Determine the (X, Y) coordinate at the center of the cell enclosing the given text.  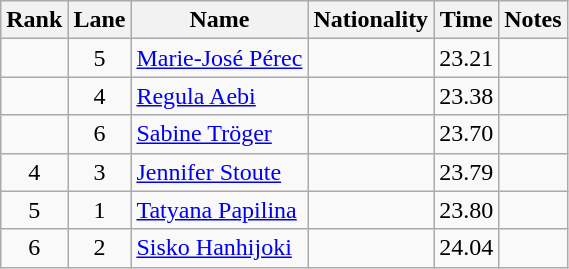
Notes (533, 20)
Marie-José Pérec (220, 58)
3 (100, 172)
Rank (34, 20)
Lane (100, 20)
Time (466, 20)
Sisko Hanhijoki (220, 248)
23.80 (466, 210)
23.38 (466, 96)
24.04 (466, 248)
2 (100, 248)
23.21 (466, 58)
Nationality (371, 20)
23.70 (466, 134)
Tatyana Papilina (220, 210)
Jennifer Stoute (220, 172)
Name (220, 20)
Sabine Tröger (220, 134)
Regula Aebi (220, 96)
23.79 (466, 172)
1 (100, 210)
